Determine the [X, Y] coordinate at the center of the cell enclosing the given text.  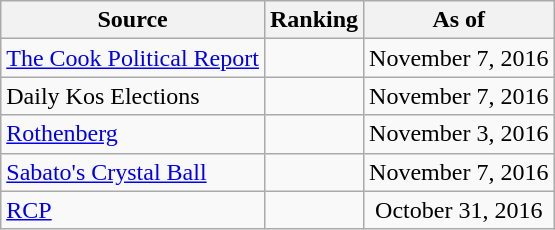
Source [133, 20]
As of [459, 20]
Rothenberg [133, 134]
October 31, 2016 [459, 210]
Ranking [314, 20]
Daily Kos Elections [133, 96]
November 3, 2016 [459, 134]
Sabato's Crystal Ball [133, 172]
The Cook Political Report [133, 58]
RCP [133, 210]
